Identify which cell holds the provided text, then report its (X, Y) central coordinate. 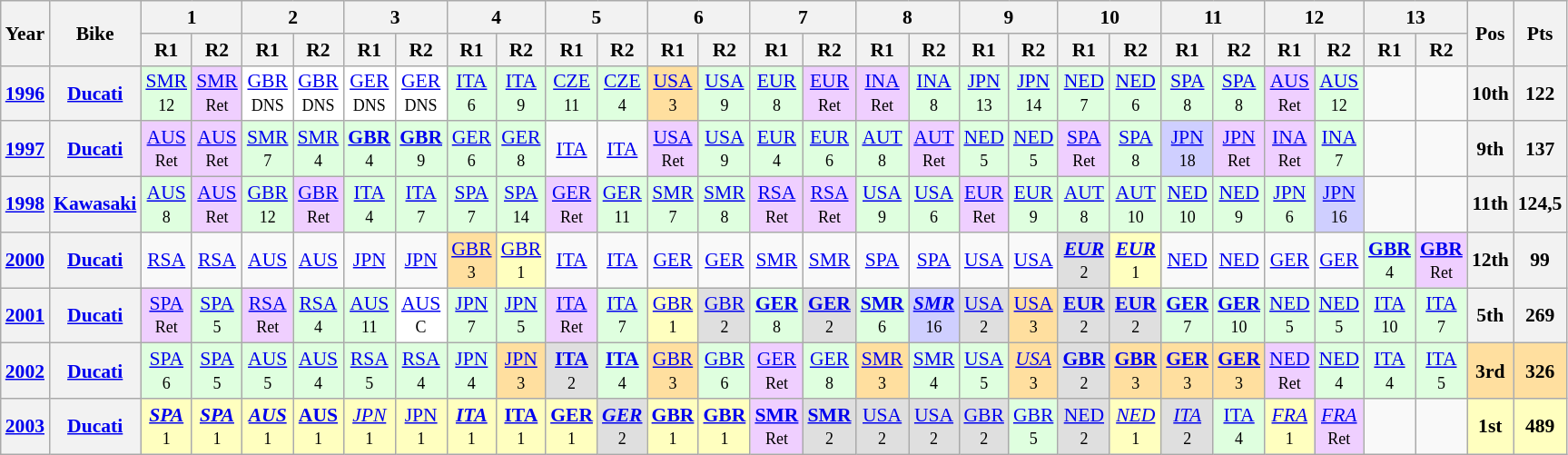
SMR6 (883, 316)
ITARet (572, 316)
FRARet (1339, 427)
1996 (25, 93)
JPN4 (472, 371)
3rd (1491, 371)
AUSC (421, 316)
269 (1540, 316)
SPA14 (521, 205)
7 (803, 17)
AUS11 (369, 316)
JPN6 (1289, 205)
Kawasaki (94, 205)
2000 (25, 260)
ITA6 (472, 93)
122 (1540, 93)
INA7 (1339, 149)
GER10 (1238, 316)
2 (292, 17)
SPA6 (166, 371)
11 (1213, 17)
Pts (1540, 33)
EUR9 (1033, 205)
JPN14 (1033, 93)
GBR5 (1033, 427)
137 (1540, 149)
AUS4 (319, 371)
JPN3 (521, 371)
USA6 (934, 205)
99 (1540, 260)
13 (1415, 17)
8 (908, 17)
GER11 (623, 205)
INA8 (934, 93)
GBR9 (421, 149)
EUR6 (829, 149)
USA5 (984, 371)
1998 (25, 205)
SMR8 (725, 205)
NED7 (1084, 93)
AUS5 (268, 371)
ITA5 (1442, 371)
NED1 (1135, 427)
326 (1540, 371)
NED9 (1238, 205)
124,5 (1540, 205)
1 (191, 17)
EUR4 (776, 149)
EUR1 (1135, 260)
2001 (25, 316)
AUS12 (1339, 93)
NED6 (1135, 93)
CZE4 (623, 93)
9 (1008, 17)
ITA10 (1389, 316)
5th (1491, 316)
SPA7 (472, 205)
GBR6 (725, 371)
AUTRet (934, 149)
CZE11 (572, 93)
JPNRet (1238, 149)
489 (1540, 427)
12th (1491, 260)
4 (496, 17)
AUS8 (166, 205)
EUR8 (776, 93)
SMR16 (934, 316)
10 (1109, 17)
GER1 (572, 427)
5 (596, 17)
RSA5 (369, 371)
1997 (25, 149)
FRA1 (1289, 427)
12 (1315, 17)
AUT10 (1135, 205)
GBR12 (268, 205)
JPN5 (521, 316)
JPN18 (1188, 149)
SMR2 (829, 427)
JPN7 (472, 316)
NEDRet (1289, 371)
Year (25, 33)
Bike (94, 33)
NED10 (1188, 205)
2002 (25, 371)
3 (395, 17)
USARet (674, 149)
GER6 (472, 149)
Pos (1491, 33)
2003 (25, 427)
NED2 (1084, 427)
SMR3 (883, 371)
1st (1491, 427)
NED4 (1339, 371)
JPN13 (984, 93)
JPN16 (1339, 205)
ITA9 (521, 93)
6 (699, 17)
SMR12 (166, 93)
11th (1491, 205)
9th (1491, 149)
GER7 (1188, 316)
10th (1491, 93)
